Detect which cell encompasses the target text, then output its (X, Y) center coordinate. 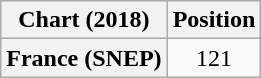
France (SNEP) (84, 58)
121 (214, 58)
Chart (2018) (84, 20)
Position (214, 20)
